Determine the (X, Y) coordinate at the center of the cell enclosing the given text.  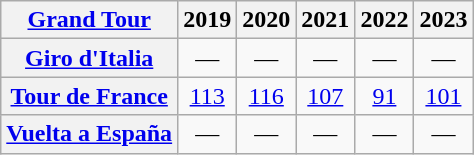
91 (384, 96)
2023 (444, 20)
Tour de France (90, 96)
113 (208, 96)
Vuelta a España (90, 134)
2020 (266, 20)
107 (326, 96)
Giro d'Italia (90, 58)
2019 (208, 20)
2021 (326, 20)
Grand Tour (90, 20)
101 (444, 96)
116 (266, 96)
2022 (384, 20)
